From the cell containing the given text, extract its center point as (X, Y) coordinate. 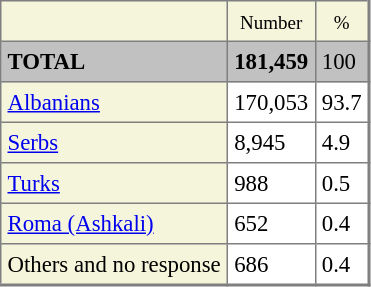
Albanians (114, 102)
686 (271, 264)
93.7 (342, 102)
Roma (Ashkali) (114, 223)
652 (271, 223)
170,053 (271, 102)
Number (271, 21)
0.5 (342, 183)
4.9 (342, 142)
Serbs (114, 142)
181,459 (271, 61)
988 (271, 183)
Turks (114, 183)
% (342, 21)
8,945 (271, 142)
Others and no response (114, 264)
100 (342, 61)
TOTAL (114, 61)
